Return the [x, y] coordinate for the center point of the cell that contains the specified text.  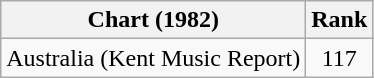
Chart (1982) [154, 20]
Rank [340, 20]
Australia (Kent Music Report) [154, 58]
117 [340, 58]
